Extract the [X, Y] coordinate from the center of the cell holding the provided text.  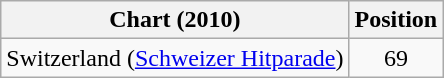
69 [396, 58]
Position [396, 20]
Chart (2010) [175, 20]
Switzerland (Schweizer Hitparade) [175, 58]
